Locate the cell with the specified text and output its (x, y) center coordinate. 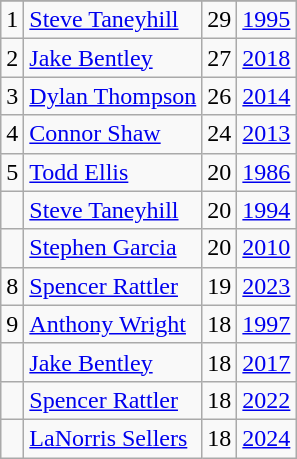
Todd Ellis (113, 172)
1986 (266, 172)
27 (220, 58)
Anthony Wright (113, 324)
24 (220, 134)
9 (12, 324)
1994 (266, 210)
4 (12, 134)
2010 (266, 248)
3 (12, 96)
8 (12, 286)
5 (12, 172)
26 (220, 96)
1995 (266, 20)
2014 (266, 96)
LaNorris Sellers (113, 438)
2 (12, 58)
Dylan Thompson (113, 96)
Stephen Garcia (113, 248)
2024 (266, 438)
2022 (266, 400)
2023 (266, 286)
1997 (266, 324)
Connor Shaw (113, 134)
2018 (266, 58)
19 (220, 286)
29 (220, 20)
1 (12, 20)
2017 (266, 362)
2013 (266, 134)
